For the text-containing cell, return its midpoint in [x, y] coordinate format. 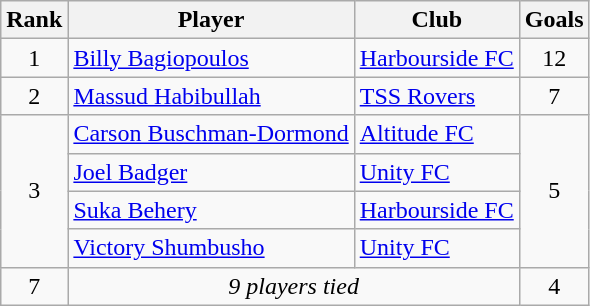
5 [554, 191]
3 [34, 191]
1 [34, 58]
Joel Badger [211, 172]
Altitude FC [436, 134]
2 [34, 96]
9 players tied [294, 286]
12 [554, 58]
Player [211, 20]
Suka Behery [211, 210]
Carson Buschman-Dormond [211, 134]
TSS Rovers [436, 96]
Massud Habibullah [211, 96]
Goals [554, 20]
Rank [34, 20]
4 [554, 286]
Club [436, 20]
Billy Bagiopoulos [211, 58]
Victory Shumbusho [211, 248]
